Identify which cell holds the provided text, then report its [X, Y] central coordinate. 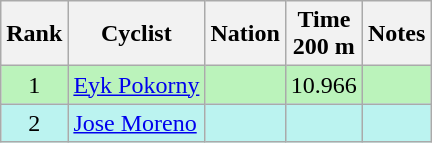
2 [34, 123]
Cyclist [136, 34]
10.966 [324, 85]
Nation [245, 34]
Time200 m [324, 34]
Rank [34, 34]
Notes [396, 34]
Jose Moreno [136, 123]
Eyk Pokorny [136, 85]
1 [34, 85]
